From the cell containing the given text, extract its center point as [x, y] coordinate. 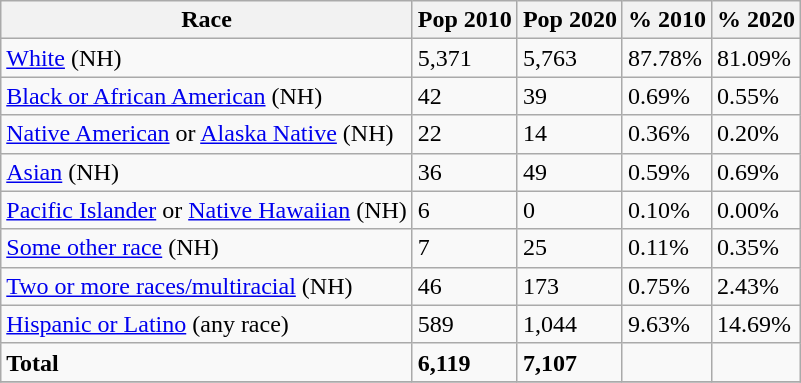
49 [570, 172]
% 2020 [756, 20]
Pop 2010 [464, 20]
Pop 2020 [570, 20]
0.59% [666, 172]
589 [464, 324]
36 [464, 172]
0.36% [666, 134]
81.09% [756, 58]
Total [207, 362]
Native American or Alaska Native (NH) [207, 134]
Race [207, 20]
2.43% [756, 286]
0 [570, 210]
42 [464, 96]
Pacific Islander or Native Hawaiian (NH) [207, 210]
1,044 [570, 324]
5,763 [570, 58]
25 [570, 248]
0.11% [666, 248]
14 [570, 134]
Black or African American (NH) [207, 96]
87.78% [666, 58]
0.00% [756, 210]
0.20% [756, 134]
0.35% [756, 248]
5,371 [464, 58]
14.69% [756, 324]
Asian (NH) [207, 172]
9.63% [666, 324]
39 [570, 96]
22 [464, 134]
7 [464, 248]
173 [570, 286]
% 2010 [666, 20]
6 [464, 210]
6,119 [464, 362]
46 [464, 286]
0.55% [756, 96]
Two or more races/multiracial (NH) [207, 286]
White (NH) [207, 58]
0.75% [666, 286]
7,107 [570, 362]
Hispanic or Latino (any race) [207, 324]
0.10% [666, 210]
Some other race (NH) [207, 248]
